Scan for the cell matching the given text and deliver its (X, Y) coordinate at center. 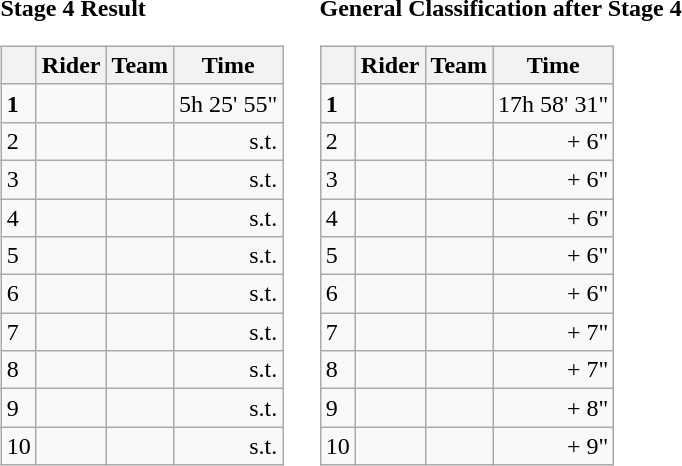
+ 8" (554, 408)
5h 25' 55" (228, 103)
+ 9" (554, 446)
17h 58' 31" (554, 103)
